Find where the given text appears and provide that cell's center as (X, Y) coordinate. 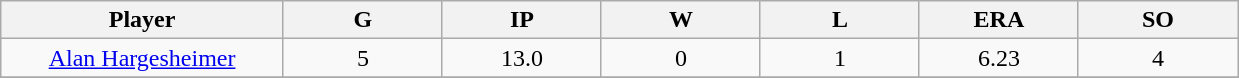
4 (1158, 58)
Player (142, 20)
W (680, 20)
6.23 (998, 58)
0 (680, 58)
IP (522, 20)
5 (362, 58)
Alan Hargesheimer (142, 58)
L (840, 20)
SO (1158, 20)
13.0 (522, 58)
G (362, 20)
ERA (998, 20)
1 (840, 58)
